Output the (x, y) coordinate of the center of the cell containing the given text.  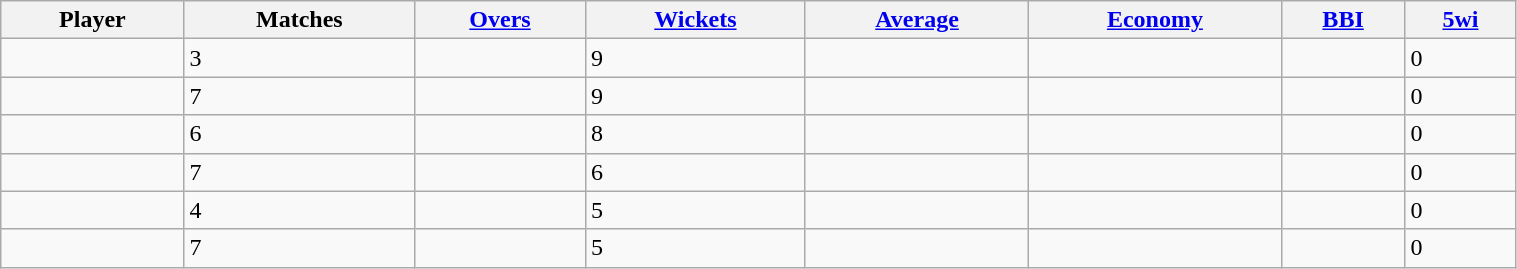
Overs (500, 20)
Player (92, 20)
Wickets (695, 20)
8 (695, 134)
Matches (300, 20)
4 (300, 210)
Average (916, 20)
Economy (1156, 20)
5wi (1460, 20)
BBI (1343, 20)
3 (300, 58)
